Locate the cell with the specified text and output its (x, y) center coordinate. 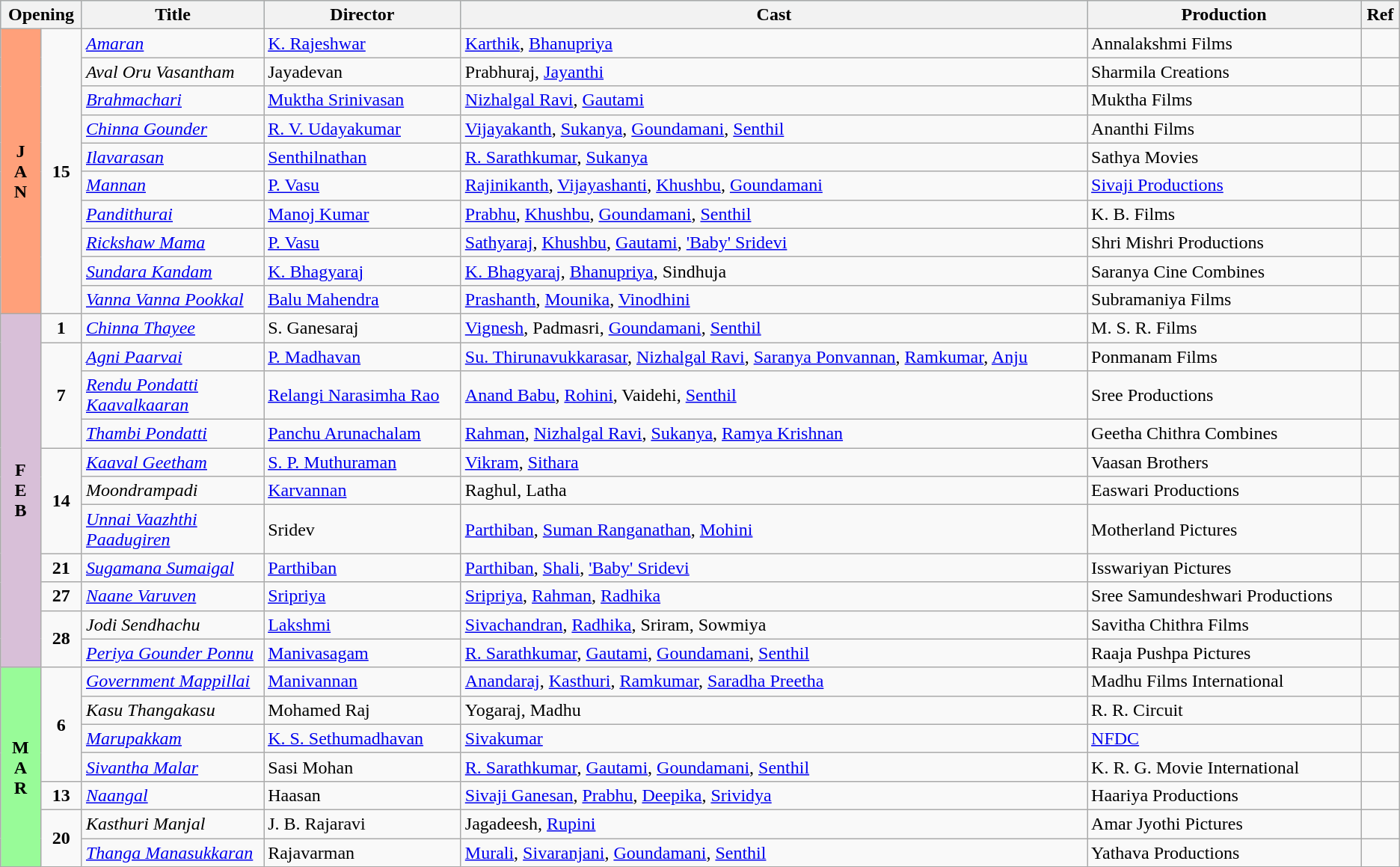
Saranya Cine Combines (1224, 271)
Geetha Chithra Combines (1224, 434)
Naangal (172, 795)
Vaasan Brothers (1224, 462)
Muktha Srinivasan (363, 100)
NFDC (1224, 738)
M. S. R. Films (1224, 328)
Mannan (172, 186)
Lakshmi (363, 625)
Vignesh, Padmasri, Goundamani, Senthil (773, 328)
Haasan (363, 795)
K. R. G. Movie International (1224, 767)
P. Madhavan (363, 357)
6 (61, 724)
27 (61, 596)
Parthiban, Suman Ranganathan, Mohini (773, 530)
Panchu Arunachalam (363, 434)
Manivannan (363, 681)
Manivasagam (363, 653)
Parthiban (363, 568)
Prabhu, Khushbu, Goundamani, Senthil (773, 214)
Kasu Thangakasu (172, 710)
Madhu Films International (1224, 681)
Sathya Movies (1224, 157)
Muktha Films (1224, 100)
20 (61, 838)
K. Rajeshwar (363, 43)
Haariya Productions (1224, 795)
Mohamed Raj (363, 710)
Sivantha Malar (172, 767)
Balu Mahendra (363, 299)
Jagadeesh, Rupini (773, 824)
S. P. Muthuraman (363, 462)
14 (61, 501)
Murali, Sivaranjani, Goundamani, Senthil (773, 852)
Pandithurai (172, 214)
Annalakshmi Films (1224, 43)
Karvannan (363, 491)
Ref (1381, 15)
FEB (21, 491)
Anand Babu, Rohini, Vaidehi, Senthil (773, 395)
15 (61, 172)
Director (363, 15)
Sivaji Productions (1224, 186)
Moondrampadi (172, 491)
Manoj Kumar (363, 214)
Sasi Mohan (363, 767)
Anandaraj, Kasthuri, Ramkumar, Saradha Preetha (773, 681)
Raaja Pushpa Pictures (1224, 653)
JAN (21, 172)
Amaran (172, 43)
13 (61, 795)
Yogaraj, Madhu (773, 710)
K. Bhagyaraj (363, 271)
Shri Mishri Productions (1224, 242)
Karthik, Bhanupriya (773, 43)
Sugamana Sumaigal (172, 568)
Su. Thirunavukkarasar, Nizhalgal Ravi, Saranya Ponvannan, Ramkumar, Anju (773, 357)
Sathyaraj, Khushbu, Gautami, 'Baby' Sridevi (773, 242)
Vikram, Sithara (773, 462)
Sree Productions (1224, 395)
28 (61, 639)
Easwari Productions (1224, 491)
Amar Jyothi Pictures (1224, 824)
Rendu Pondatti Kaavalkaaran (172, 395)
Ananthi Films (1224, 129)
Parthiban, Shali, 'Baby' Sridevi (773, 568)
R. R. Circuit (1224, 710)
Unnai Vaazhthi Paadugiren (172, 530)
Rahman, Nizhalgal Ravi, Sukanya, Ramya Krishnan (773, 434)
Sharmila Creations (1224, 72)
Motherland Pictures (1224, 530)
Cast (773, 15)
Jayadevan (363, 72)
Government Mappillai (172, 681)
Sripriya (363, 596)
Savitha Chithra Films (1224, 625)
Raghul, Latha (773, 491)
Aval Oru Vasantham (172, 72)
Production (1224, 15)
Kaaval Geetham (172, 462)
Marupakkam (172, 738)
Jodi Sendhachu (172, 625)
K. Bhagyaraj, Bhanupriya, Sindhuja (773, 271)
Thanga Manasukkaran (172, 852)
Sivakumar (773, 738)
K. B. Films (1224, 214)
Title (172, 15)
Vanna Vanna Pookkal (172, 299)
Agni Paarvai (172, 357)
Periya Gounder Ponnu (172, 653)
Isswariyan Pictures (1224, 568)
R. V. Udayakumar (363, 129)
Opening (42, 15)
Chinna Thayee (172, 328)
Prashanth, Mounika, Vinodhini (773, 299)
Sripriya, Rahman, Radhika (773, 596)
Rajinikanth, Vijayashanti, Khushbu, Goundamani (773, 186)
Nizhalgal Ravi, Gautami (773, 100)
K. S. Sethumadhavan (363, 738)
Senthilnathan (363, 157)
MAR (21, 767)
Sivachandran, Radhika, Sriram, Sowmiya (773, 625)
Kasthuri Manjal (172, 824)
Sivaji Ganesan, Prabhu, Deepika, Srividya (773, 795)
Sundara Kandam (172, 271)
7 (61, 395)
Ilavarasan (172, 157)
Rickshaw Mama (172, 242)
Vijayakanth, Sukanya, Goundamani, Senthil (773, 129)
Yathava Productions (1224, 852)
J. B. Rajaravi (363, 824)
Thambi Pondatti (172, 434)
Brahmachari (172, 100)
Prabhuraj, Jayanthi (773, 72)
Naane Varuven (172, 596)
Chinna Gounder (172, 129)
Sridev (363, 530)
1 (61, 328)
21 (61, 568)
R. Sarathkumar, Sukanya (773, 157)
S. Ganesaraj (363, 328)
Rajavarman (363, 852)
Relangi Narasimha Rao (363, 395)
Ponmanam Films (1224, 357)
Subramaniya Films (1224, 299)
Sree Samundeshwari Productions (1224, 596)
